Find where the given text appears and provide that cell's center as [X, Y] coordinate. 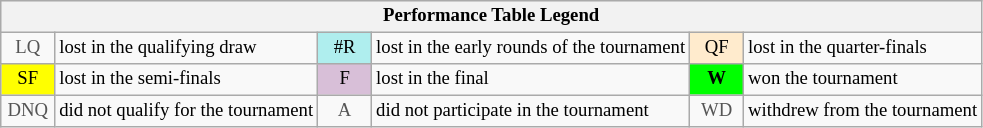
DNQ [28, 112]
Performance Table Legend [492, 16]
did not participate in the tournament [531, 112]
A [345, 112]
lost in the qualifying draw [186, 48]
lost in the final [531, 80]
won the tournament [863, 80]
SF [28, 80]
LQ [28, 48]
W [717, 80]
QF [717, 48]
#R [345, 48]
lost in the quarter-finals [863, 48]
lost in the semi-finals [186, 80]
WD [717, 112]
lost in the early rounds of the tournament [531, 48]
did not qualify for the tournament [186, 112]
F [345, 80]
withdrew from the tournament [863, 112]
